Identify which cell holds the provided text, then report its (x, y) central coordinate. 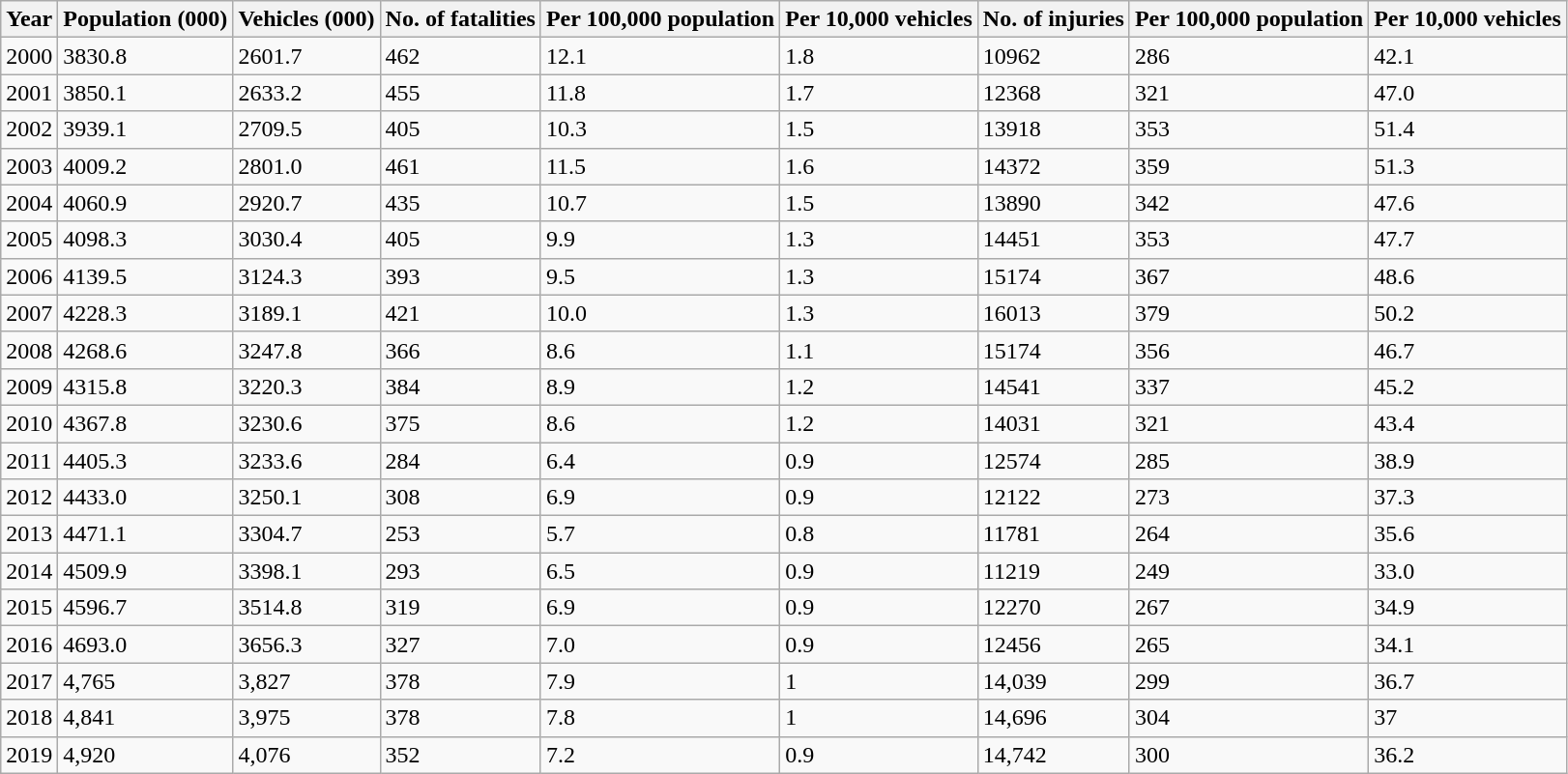
2012 (29, 498)
7.0 (659, 645)
12456 (1054, 645)
299 (1249, 681)
4509.9 (145, 571)
2000 (29, 56)
13918 (1054, 129)
2633.2 (306, 93)
13890 (1054, 203)
47.7 (1467, 240)
356 (1249, 350)
51.3 (1467, 166)
3830.8 (145, 56)
4060.9 (145, 203)
2013 (29, 534)
Year (29, 19)
4139.5 (145, 276)
8.9 (659, 387)
12574 (1054, 461)
1.8 (880, 56)
455 (460, 93)
10.0 (659, 313)
14372 (1054, 166)
359 (1249, 166)
4228.3 (145, 313)
273 (1249, 498)
4433.0 (145, 498)
5.7 (659, 534)
34.9 (1467, 608)
12.1 (659, 56)
2007 (29, 313)
267 (1249, 608)
375 (460, 423)
3939.1 (145, 129)
7.9 (659, 681)
284 (460, 461)
38.9 (1467, 461)
286 (1249, 56)
2004 (29, 203)
327 (460, 645)
352 (460, 755)
51.4 (1467, 129)
366 (460, 350)
300 (1249, 755)
7.2 (659, 755)
264 (1249, 534)
36.7 (1467, 681)
293 (460, 571)
308 (460, 498)
14541 (1054, 387)
10.3 (659, 129)
9.9 (659, 240)
3189.1 (306, 313)
Vehicles (000) (306, 19)
4,765 (145, 681)
14,696 (1054, 718)
2601.7 (306, 56)
3304.7 (306, 534)
2006 (29, 276)
2001 (29, 93)
3220.3 (306, 387)
3656.3 (306, 645)
2010 (29, 423)
14031 (1054, 423)
304 (1249, 718)
36.2 (1467, 755)
2019 (29, 755)
2016 (29, 645)
12122 (1054, 498)
48.6 (1467, 276)
265 (1249, 645)
367 (1249, 276)
34.1 (1467, 645)
11.5 (659, 166)
2017 (29, 681)
12270 (1054, 608)
4471.1 (145, 534)
Population (000) (145, 19)
0.8 (880, 534)
3850.1 (145, 93)
10962 (1054, 56)
2920.7 (306, 203)
No. of fatalities (460, 19)
379 (1249, 313)
14,039 (1054, 681)
6.4 (659, 461)
3030.4 (306, 240)
4,841 (145, 718)
435 (460, 203)
342 (1249, 203)
3247.8 (306, 350)
3233.6 (306, 461)
253 (460, 534)
16013 (1054, 313)
3,975 (306, 718)
47.0 (1467, 93)
3398.1 (306, 571)
3,827 (306, 681)
10.7 (659, 203)
285 (1249, 461)
No. of injuries (1054, 19)
1.7 (880, 93)
12368 (1054, 93)
47.6 (1467, 203)
2005 (29, 240)
2011 (29, 461)
9.5 (659, 276)
2015 (29, 608)
2014 (29, 571)
462 (460, 56)
6.5 (659, 571)
14,742 (1054, 755)
4009.2 (145, 166)
43.4 (1467, 423)
461 (460, 166)
2018 (29, 718)
11.8 (659, 93)
4596.7 (145, 608)
3514.8 (306, 608)
33.0 (1467, 571)
11219 (1054, 571)
37.3 (1467, 498)
4405.3 (145, 461)
4693.0 (145, 645)
421 (460, 313)
4,076 (306, 755)
50.2 (1467, 313)
319 (460, 608)
3230.6 (306, 423)
2709.5 (306, 129)
384 (460, 387)
4268.6 (145, 350)
393 (460, 276)
45.2 (1467, 387)
4098.3 (145, 240)
46.7 (1467, 350)
249 (1249, 571)
1.6 (880, 166)
11781 (1054, 534)
37 (1467, 718)
3124.3 (306, 276)
2008 (29, 350)
7.8 (659, 718)
42.1 (1467, 56)
4367.8 (145, 423)
337 (1249, 387)
2003 (29, 166)
4315.8 (145, 387)
2009 (29, 387)
2002 (29, 129)
3250.1 (306, 498)
14451 (1054, 240)
2801.0 (306, 166)
35.6 (1467, 534)
1.1 (880, 350)
4,920 (145, 755)
